For the text-containing cell, return its midpoint in [x, y] coordinate format. 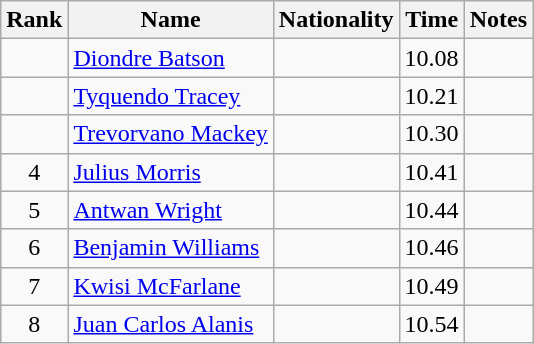
Notes [498, 20]
Rank [34, 20]
Diondre Batson [170, 58]
10.46 [432, 248]
Name [170, 20]
10.44 [432, 210]
Antwan Wright [170, 210]
Nationality [336, 20]
6 [34, 248]
10.41 [432, 172]
Tyquendo Tracey [170, 96]
Time [432, 20]
10.08 [432, 58]
Trevorvano Mackey [170, 134]
10.30 [432, 134]
4 [34, 172]
10.49 [432, 286]
5 [34, 210]
Julius Morris [170, 172]
10.54 [432, 324]
10.21 [432, 96]
Juan Carlos Alanis [170, 324]
7 [34, 286]
Kwisi McFarlane [170, 286]
8 [34, 324]
Benjamin Williams [170, 248]
